Provide the (x, y) coordinate of the cell's center where the given text is located.  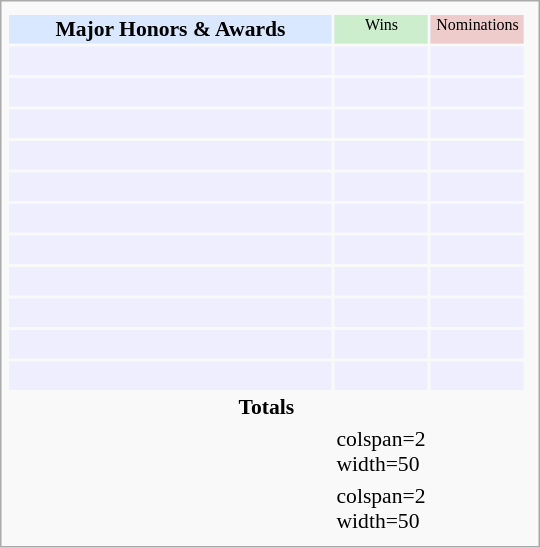
Totals (266, 407)
Major Honors & Awards (170, 29)
Wins (382, 29)
Nominations (478, 29)
